Identify which cell holds the provided text, then report its (x, y) central coordinate. 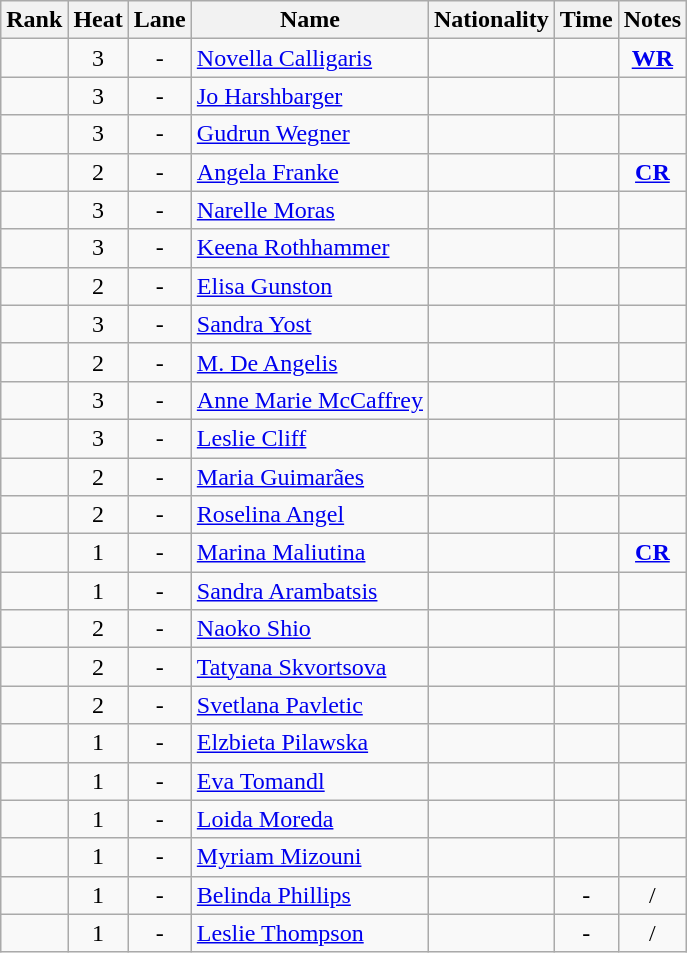
Naoko Shio (310, 629)
Keena Rothhammer (310, 248)
Myriam Mizouni (310, 857)
Lane (160, 20)
Elisa Gunston (310, 286)
Leslie Cliff (310, 438)
Nationality (492, 20)
Sandra Arambatsis (310, 591)
Marina Maliutina (310, 553)
Eva Tomandl (310, 781)
Roselina Angel (310, 515)
Novella Calligaris (310, 58)
Leslie Thompson (310, 933)
WR (652, 58)
Sandra Yost (310, 324)
Notes (652, 20)
Belinda Phillips (310, 895)
Heat (98, 20)
Rank (34, 20)
M. De Angelis (310, 362)
Maria Guimarães (310, 477)
Angela Franke (310, 172)
Gudrun Wegner (310, 134)
Elzbieta Pilawska (310, 743)
Narelle Moras (310, 210)
Loida Moreda (310, 819)
Jo Harshbarger (310, 96)
Svetlana Pavletic (310, 705)
Name (310, 20)
Tatyana Skvortsova (310, 667)
Anne Marie McCaffrey (310, 400)
Time (586, 20)
